Identify which cell holds the provided text, then report its [x, y] central coordinate. 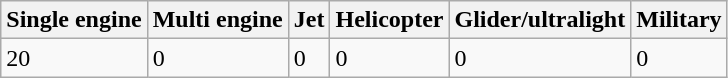
Military [679, 20]
Multi engine [218, 20]
Single engine [74, 20]
Helicopter [390, 20]
20 [74, 58]
Glider/ultralight [540, 20]
Jet [309, 20]
